Extract the [X, Y] coordinate from the center of the cell holding the provided text.  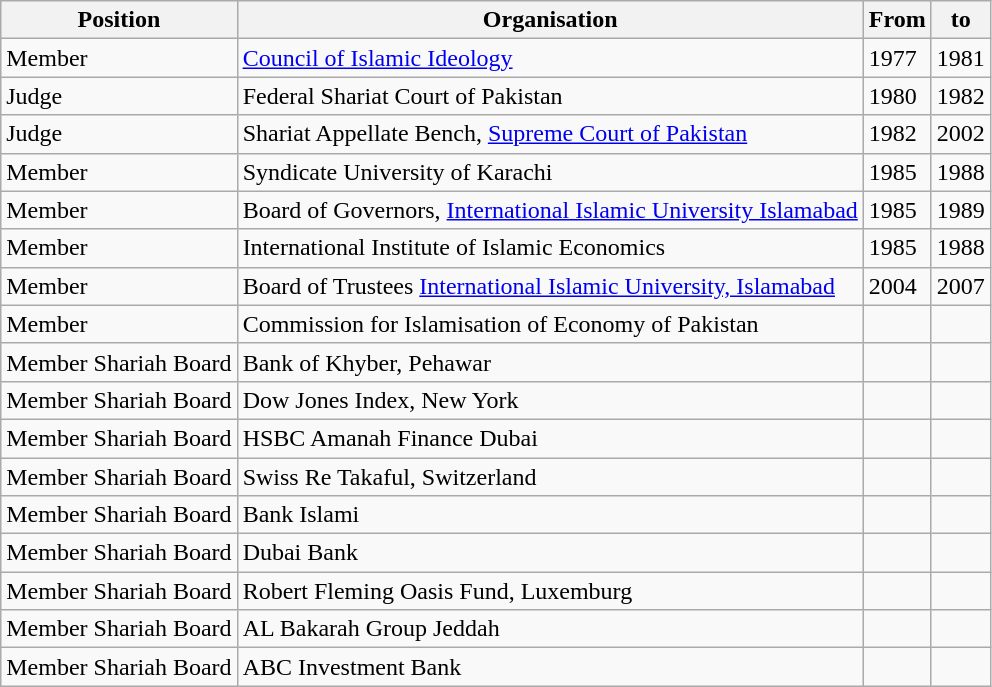
1989 [960, 210]
Bank of Khyber, Pehawar [550, 362]
1977 [897, 58]
1981 [960, 58]
International Institute of Islamic Economics [550, 248]
AL Bakarah Group Jeddah [550, 629]
ABC Investment Bank [550, 667]
Bank Islami [550, 515]
Dubai Bank [550, 553]
Board of Governors, International Islamic University Islamabad [550, 210]
Federal Shariat Court of Pakistan [550, 96]
Dow Jones Index, New York [550, 400]
Position [119, 20]
HSBC Amanah Finance Dubai [550, 438]
Robert Fleming Oasis Fund, Luxemburg [550, 591]
to [960, 20]
Commission for Islamisation of Economy of Pakistan [550, 324]
1980 [897, 96]
2002 [960, 134]
Organisation [550, 20]
2004 [897, 286]
2007 [960, 286]
Board of Trustees International Islamic University, Islamabad [550, 286]
Syndicate University of Karachi [550, 172]
Council of Islamic Ideology [550, 58]
From [897, 20]
Swiss Re Takaful, Switzerland [550, 477]
Shariat Appellate Bench, Supreme Court of Pakistan [550, 134]
